Find where the given text appears and provide that cell's center as (X, Y) coordinate. 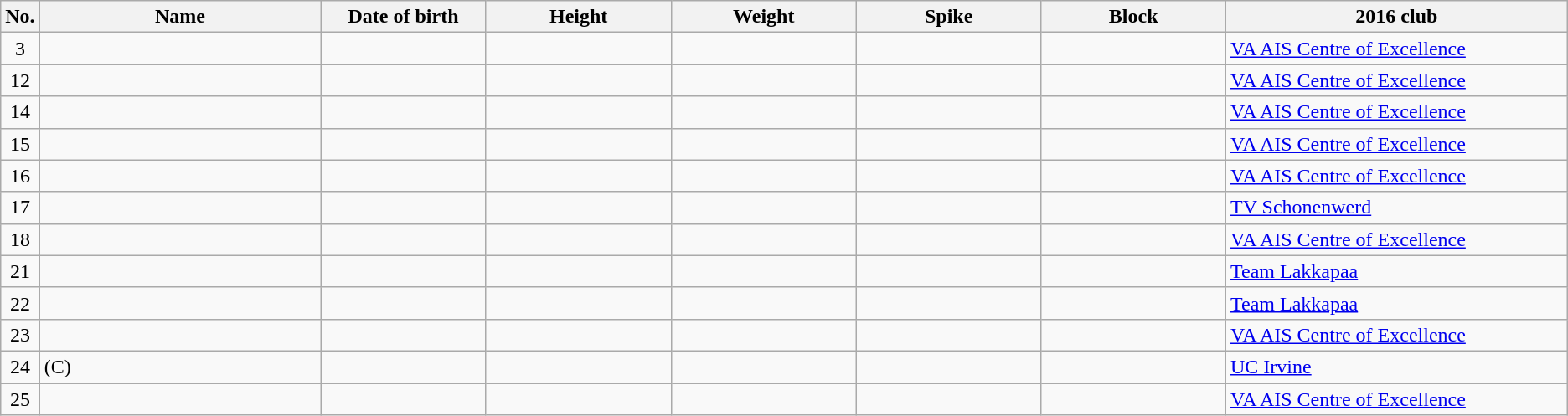
24 (20, 367)
12 (20, 80)
Weight (764, 17)
(C) (180, 367)
21 (20, 271)
22 (20, 303)
Name (180, 17)
Height (578, 17)
Block (1134, 17)
Date of birth (404, 17)
25 (20, 399)
17 (20, 208)
UC Irvine (1396, 367)
23 (20, 335)
18 (20, 239)
Spike (948, 17)
15 (20, 144)
No. (20, 17)
16 (20, 176)
14 (20, 112)
2016 club (1396, 17)
TV Schonenwerd (1396, 208)
3 (20, 49)
